Detect which cell encompasses the target text, then output its (X, Y) center coordinate. 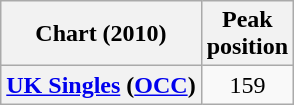
Chart (2010) (101, 34)
UK Singles (OCC) (101, 85)
159 (247, 85)
Peakposition (247, 34)
